Identify which cell holds the provided text, then report its [X, Y] central coordinate. 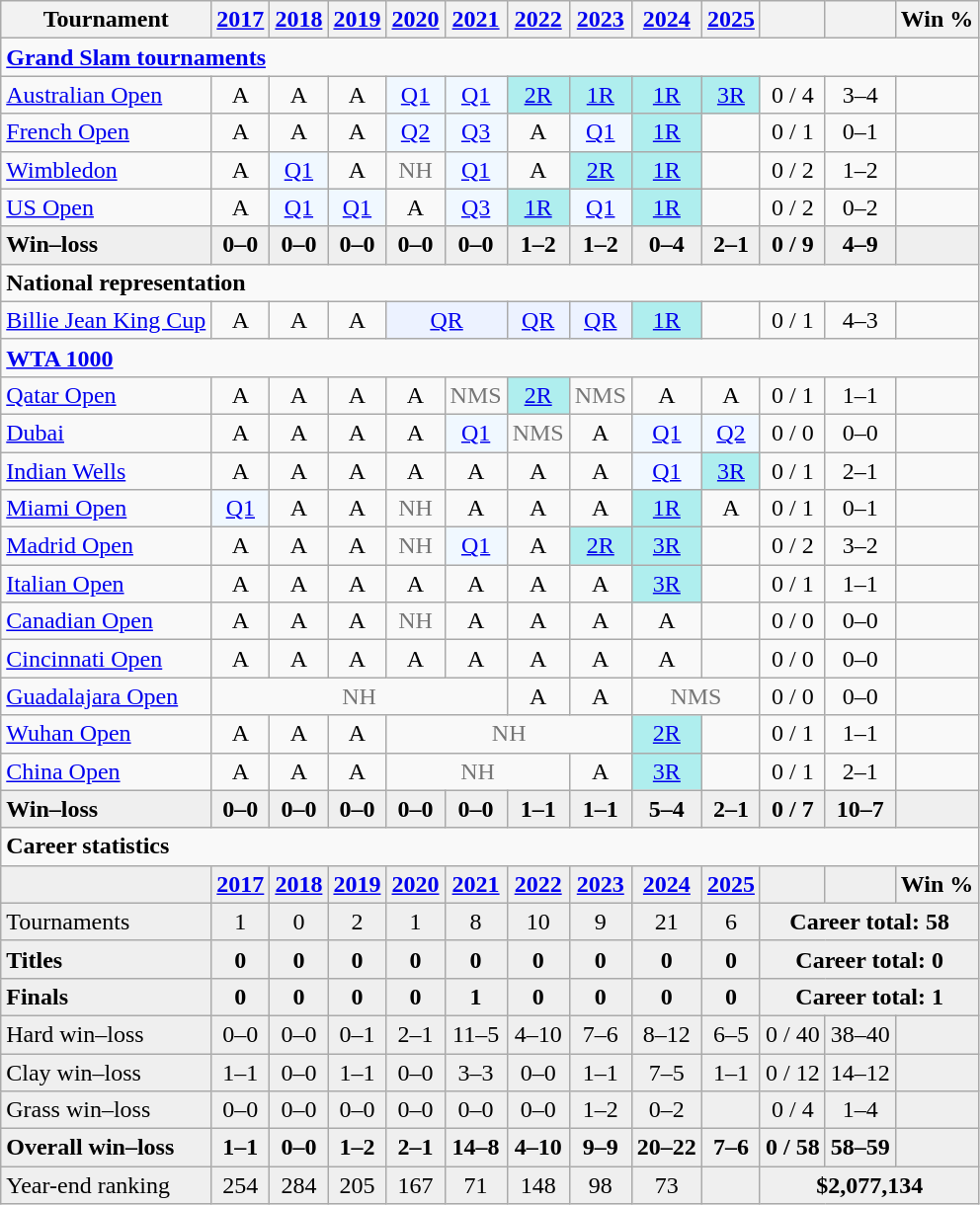
6–5 [731, 1034]
205 [358, 1185]
14–8 [476, 1148]
14–12 [859, 1072]
China Open [107, 771]
254 [241, 1185]
Billie Jean King Cup [107, 320]
US Open [107, 207]
0–4 [666, 245]
Qatar Open [107, 395]
9 [601, 922]
1–4 [859, 1110]
Overall win–loss [107, 1148]
Guadalajara Open [107, 696]
Cincinnati Open [107, 659]
Madrid Open [107, 546]
167 [415, 1185]
8–12 [666, 1034]
6 [731, 922]
WTA 1000 [490, 358]
Wimbledon [107, 170]
Career total: 58 [869, 922]
Miami Open [107, 509]
Clay win–loss [107, 1072]
73 [666, 1185]
French Open [107, 132]
Career total: 1 [869, 997]
9–9 [601, 1148]
National representation [490, 282]
$2,077,134 [869, 1185]
3–2 [859, 546]
0 / 40 [792, 1034]
0 / 58 [792, 1148]
21 [666, 922]
Grand Slam tournaments [490, 57]
58–59 [859, 1148]
Canadian Open [107, 621]
0 / 9 [792, 245]
Tournament [107, 20]
4–9 [859, 245]
Dubai [107, 433]
10 [537, 922]
0 / 7 [792, 809]
3–3 [476, 1072]
Titles [107, 959]
Career statistics [490, 846]
Grass win–loss [107, 1110]
2 [358, 922]
7–5 [666, 1072]
Year-end ranking [107, 1185]
0 / 12 [792, 1072]
71 [476, 1185]
Italian Open [107, 584]
Hard win–loss [107, 1034]
Tournaments [107, 922]
10–7 [859, 809]
11–5 [476, 1034]
98 [601, 1185]
4–3 [859, 320]
Australian Open [107, 95]
Indian Wells [107, 471]
38–40 [859, 1034]
Wuhan Open [107, 734]
5–4 [666, 809]
3–4 [859, 95]
148 [537, 1185]
Career total: 0 [869, 959]
Finals [107, 997]
20–22 [666, 1148]
8 [476, 922]
284 [298, 1185]
